Determine the (x, y) coordinate at the center of the cell enclosing the given text.  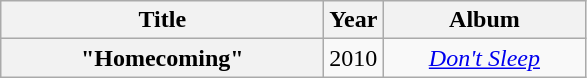
Title (162, 20)
"Homecoming" (162, 58)
Album (484, 20)
Year (354, 20)
Don't Sleep (484, 58)
2010 (354, 58)
